Identify which cell holds the provided text, then report its (X, Y) central coordinate. 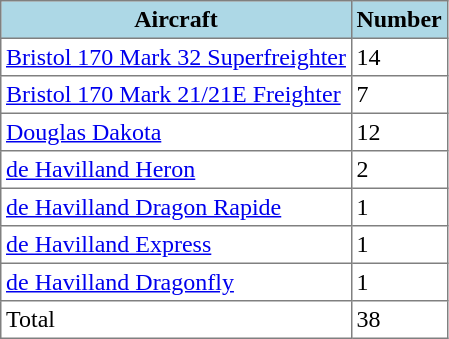
de Havilland Heron (176, 170)
Total (176, 320)
14 (399, 57)
7 (399, 95)
de Havilland Dragon Rapide (176, 207)
12 (399, 132)
Bristol 170 Mark 21/21E Freighter (176, 95)
Aircraft (176, 20)
38 (399, 320)
de Havilland Express (176, 245)
Number (399, 20)
2 (399, 170)
Douglas Dakota (176, 132)
Bristol 170 Mark 32 Superfreighter (176, 57)
de Havilland Dragonfly (176, 282)
